From the cell containing the given text, extract its center point as (X, Y) coordinate. 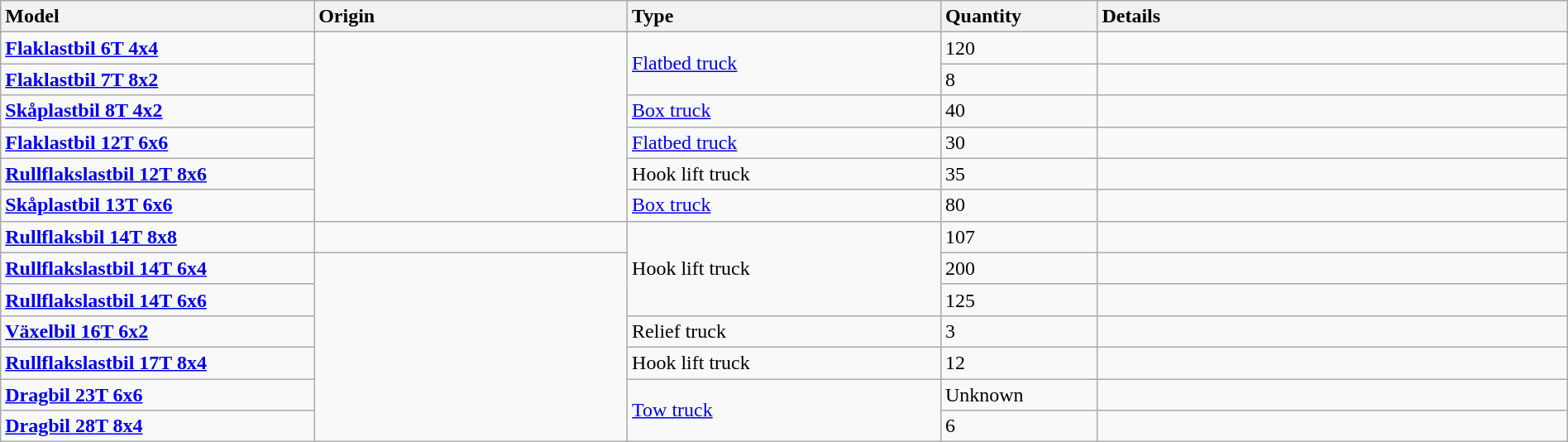
30 (1019, 142)
Rull­flaks­last­bil 12T 8x6 (157, 174)
Drag­bil 28T 8x4 (157, 426)
Flak­last­bil 7T 8x2 (157, 79)
12 (1019, 363)
Skåp­last­bil 13T 6x6 (157, 205)
Origin (471, 17)
107 (1019, 237)
Skåp­last­bil 8T 4x2 (157, 111)
Flak­last­bil 12T 6x6 (157, 142)
80 (1019, 205)
125 (1019, 300)
120 (1019, 48)
Rull­flaks­last­bil 14T 6x4 (157, 268)
Tow truck (784, 411)
Rull­flaks­last­bil 17T 8x4 (157, 363)
Rull­flaks­last­bil 14T 6x6 (157, 300)
Unknown (1019, 395)
Model (157, 17)
Relief truck (784, 331)
Växel­bil 16T 6x2 (157, 331)
200 (1019, 268)
Drag­bil 23T 6x6 (157, 395)
Rull­flaks­bil 14T 8x8 (157, 237)
6 (1019, 426)
40 (1019, 111)
3 (1019, 331)
Flak­last­bil 6T 4x4 (157, 48)
35 (1019, 174)
8 (1019, 79)
Details (1332, 17)
Quantity (1019, 17)
Type (784, 17)
